Search for the cell housing the specified text and yield its [x, y] center coordinate. 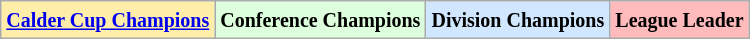
League Leader [680, 20]
Division Champions [518, 20]
Calder Cup Champions [108, 20]
Conference Champions [320, 20]
